Detect which cell encompasses the target text, then output its (X, Y) center coordinate. 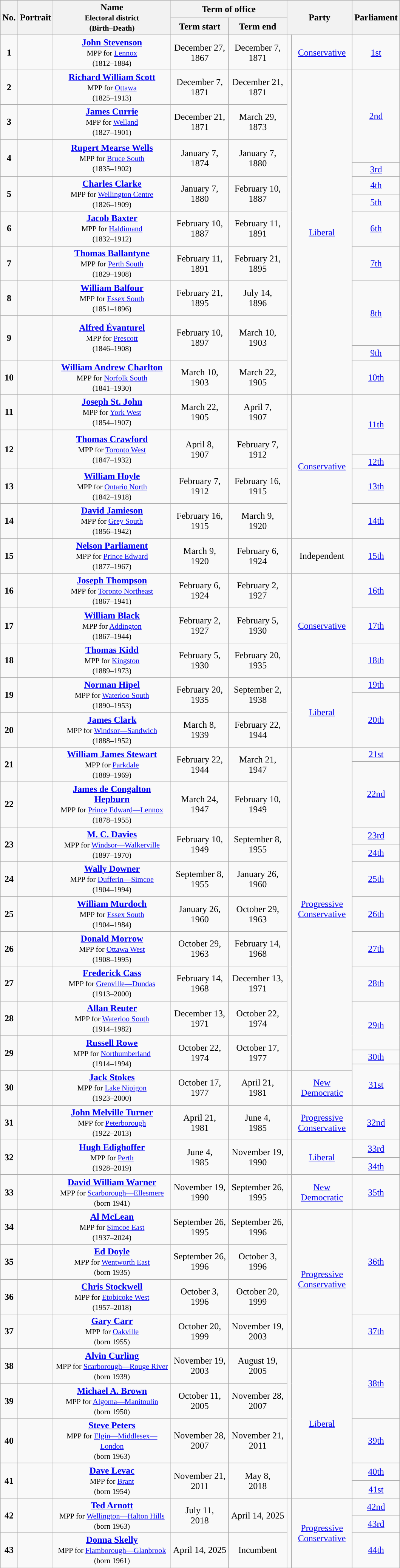
William BalfourMPP for Essex South(1851–1896) (112, 298)
41st (376, 1489)
3rd (376, 169)
Jack StokesMPP for Lake Nipigon(1923–2000) (112, 1088)
11th (376, 425)
15 (9, 556)
18 (9, 660)
3 (9, 122)
7th (376, 263)
October 11,2005 (200, 1401)
7 (9, 263)
Steve PetersMPP for Elgin—Middlesex—London(born 1963) (112, 1441)
Jacob BaxterMPP for Haldimand(1832–1912) (112, 229)
26 (9, 949)
12th (376, 462)
35 (9, 1262)
James de Congalton HepburnMPP for Prince Edward—Lennox(1878–1955) (112, 805)
John StevensonMPP for Lennox(1812–1884) (112, 53)
8 (9, 298)
34th (376, 1166)
1 (9, 53)
31 (9, 1123)
David JamiesonMPP for Grey South(1856–1942) (112, 521)
34 (9, 1227)
Independent (322, 556)
2 (9, 87)
April 8,1907 (200, 449)
Dave LevacMPP for Brant(born 1954) (112, 1481)
27 (9, 983)
Party (320, 18)
6 (9, 229)
February 10,1897 (200, 338)
July 11,2018 (200, 1515)
17th (376, 625)
Thomas BallantyneMPP for Perth South(1829–1908) (112, 263)
March 24,1947 (200, 805)
4th (376, 185)
37th (376, 1331)
William James StewartMPP for Parkdale(1889–1969) (112, 765)
32 (9, 1157)
23 (9, 844)
32nd (376, 1123)
40 (9, 1441)
Alvin CurlingMPP for Scarborough—Rouge River(born 1939) (112, 1366)
December 27,1867 (200, 53)
20 (9, 730)
William Andrew CharltonMPP for Norfolk South(1841–1930) (112, 377)
March 8,1939 (200, 730)
39 (9, 1401)
43 (9, 1550)
35th (376, 1192)
30 (9, 1088)
5th (376, 203)
42 (9, 1515)
40th (376, 1472)
March 29,1873 (258, 122)
10th (376, 377)
M. C. DaviesMPP for Windsor—Walkerville(1897–1970) (112, 844)
26th (376, 914)
9 (9, 338)
William MurdochMPP for Essex South(1904–1984) (112, 914)
Richard William ScottMPP for Ottawa(1825–1913) (112, 87)
28th (376, 983)
July 14,1896 (258, 298)
14 (9, 521)
38 (9, 1366)
David William WarnerMPP for Scarborough—Ellesmere(born 1941) (112, 1192)
Ted ArnottMPP for Wellington—Halton Hills(born 1963) (112, 1515)
19 (9, 695)
4 (9, 158)
April 7,1907 (258, 412)
Term end (258, 26)
25 (9, 914)
16th (376, 591)
25th (376, 879)
5 (9, 194)
22 (9, 805)
Donald MorrowMPP for Ottawa West(1908–1995) (112, 949)
Frederick CassMPP for Grenville—Dundas(1913–2000) (112, 983)
24 (9, 879)
Term of office (229, 9)
Chris StockwellMPP for Etobicoke West(1957–2018) (112, 1297)
Incumbent (258, 1550)
23rd (376, 836)
41 (9, 1481)
Ed DoyleMPP for Wentworth East(born 1935) (112, 1262)
19th (376, 685)
16 (9, 591)
33 (9, 1192)
Joseph ThompsonMPP for Toronto Northeast(1867–1941) (112, 591)
Michael A. BrownMPP for Algoma—Manitoulin(born 1950) (112, 1401)
William BlackMPP for Addington(1867–1944) (112, 625)
14th (376, 521)
Joseph St. JohnMPP for York West(1854–1907) (112, 412)
9th (376, 353)
30th (376, 1057)
8th (376, 313)
36th (376, 1262)
January 7,1874 (200, 158)
10 (9, 377)
20th (376, 720)
15th (376, 556)
Thomas KiddMPP for Kingston(1889–1973) (112, 660)
13th (376, 486)
Donna SkellyMPP for Flamborough—Glanbrook(born 1961) (112, 1550)
2nd (376, 116)
31st (376, 1085)
Russell RoweMPP for Northumberland(1914–1994) (112, 1053)
29 (9, 1053)
28 (9, 1018)
Nelson ParliamentMPP for Prince Edward(1877–1967) (112, 556)
6th (376, 229)
21st (376, 755)
38th (376, 1384)
John Melville TurnerMPP for Peterborough(1922–2013) (112, 1123)
Thomas CrawfordMPP for Toronto West(1847–1932) (112, 449)
March 21,1947 (258, 765)
18th (376, 660)
Rupert Mearse WellsMPP for Bruce South(1835–1902) (112, 158)
September 2,1938 (258, 695)
44th (376, 1550)
Charles ClarkeMPP for Wellington Centre(1826–1909) (112, 194)
22nd (376, 794)
Allan ReuterMPP for Waterloo South(1914–1982) (112, 1018)
William HoyleMPP for Ontario North(1842–1918) (112, 486)
Al McLeanMPP for Simcoe East(1937–2024) (112, 1227)
24th (376, 853)
1st (376, 53)
39th (376, 1441)
11 (9, 412)
No. (9, 18)
29th (376, 1025)
Term start (200, 26)
27th (376, 949)
13 (9, 486)
42nd (376, 1507)
May 8,2018 (258, 1481)
NameElectoral district(Birth–Death) (112, 18)
12 (9, 449)
Wally DownerMPP for Dufferin—Simcoe(1904–1994) (112, 879)
August 19,2005 (258, 1366)
Norman HipelMPP for Waterloo South(1890–1953) (112, 695)
43rd (376, 1524)
21 (9, 765)
James CurrieMPP for Welland(1827–1901) (112, 122)
Parliament (376, 18)
17 (9, 625)
Hugh EdighofferMPP for Perth(1928–2019) (112, 1157)
37 (9, 1331)
33rd (376, 1149)
Portrait (36, 18)
James ClarkMPP for Windsor—Sandwich(1888–1952) (112, 730)
Alfred ÉvanturelMPP for Prescott(1846–1908) (112, 338)
Gary CarrMPP for Oakville(born 1955) (112, 1331)
36 (9, 1297)
